Locate the cell with the specified text and output its [x, y] center coordinate. 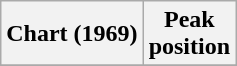
Peakposition [189, 34]
Chart (1969) [72, 34]
